Return (x, y) of the center of cell containing provided text 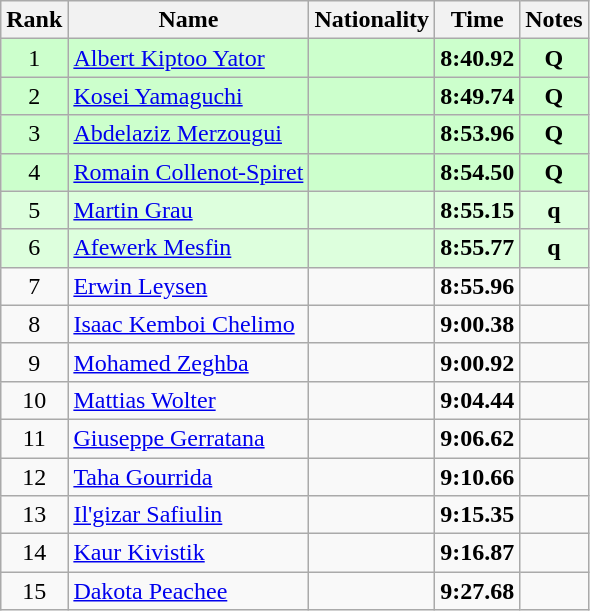
6 (34, 248)
7 (34, 286)
9:16.87 (478, 553)
Notes (554, 20)
Giuseppe Gerratana (188, 438)
10 (34, 400)
9:06.62 (478, 438)
Albert Kiptoo Yator (188, 58)
11 (34, 438)
Romain Collenot-Spiret (188, 172)
8:40.92 (478, 58)
15 (34, 591)
2 (34, 96)
9:04.44 (478, 400)
Time (478, 20)
9:15.35 (478, 515)
8:54.50 (478, 172)
Isaac Kemboi Chelimo (188, 324)
Afewerk Mesfin (188, 248)
9:27.68 (478, 591)
12 (34, 477)
9 (34, 362)
8 (34, 324)
Mohamed Zeghba (188, 362)
3 (34, 134)
Abdelaziz Merzougui (188, 134)
Name (188, 20)
Kosei Yamaguchi (188, 96)
8:55.77 (478, 248)
9:10.66 (478, 477)
Il'gizar Safiulin (188, 515)
Nationality (372, 20)
8:55.96 (478, 286)
14 (34, 553)
9:00.92 (478, 362)
Kaur Kivistik (188, 553)
1 (34, 58)
Mattias Wolter (188, 400)
Dakota Peachee (188, 591)
Rank (34, 20)
13 (34, 515)
9:00.38 (478, 324)
Taha Gourrida (188, 477)
8:55.15 (478, 210)
4 (34, 172)
Martin Grau (188, 210)
8:53.96 (478, 134)
8:49.74 (478, 96)
5 (34, 210)
Erwin Leysen (188, 286)
